For the text-containing cell, return its midpoint in (X, Y) coordinate format. 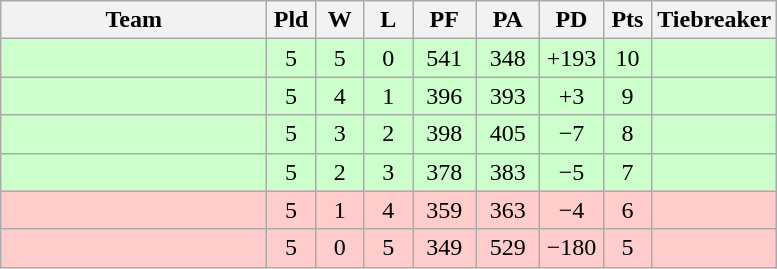
349 (444, 248)
8 (628, 134)
PA (508, 20)
541 (444, 58)
W (340, 20)
405 (508, 134)
+3 (572, 96)
−7 (572, 134)
396 (444, 96)
10 (628, 58)
7 (628, 172)
398 (444, 134)
363 (508, 210)
6 (628, 210)
L (388, 20)
PD (572, 20)
Team (134, 20)
−4 (572, 210)
383 (508, 172)
Tiebreaker (714, 20)
Pts (628, 20)
PF (444, 20)
348 (508, 58)
378 (444, 172)
529 (508, 248)
−180 (572, 248)
359 (444, 210)
9 (628, 96)
−5 (572, 172)
+193 (572, 58)
393 (508, 96)
Pld (292, 20)
